From the cell containing the given text, extract its center point as (x, y) coordinate. 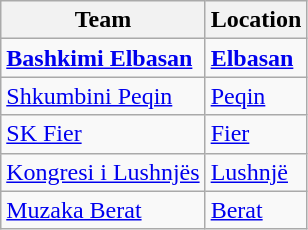
Shkumbini Peqin (103, 96)
Fier (256, 134)
Lushnjë (256, 172)
Berat (256, 210)
Bashkimi Elbasan (103, 58)
Elbasan (256, 58)
Peqin (256, 96)
SK Fier (103, 134)
Muzaka Berat (103, 210)
Team (103, 20)
Location (256, 20)
Kongresi i Lushnjës (103, 172)
